Determine the (x, y) coordinate at the center of the cell enclosing the given text.  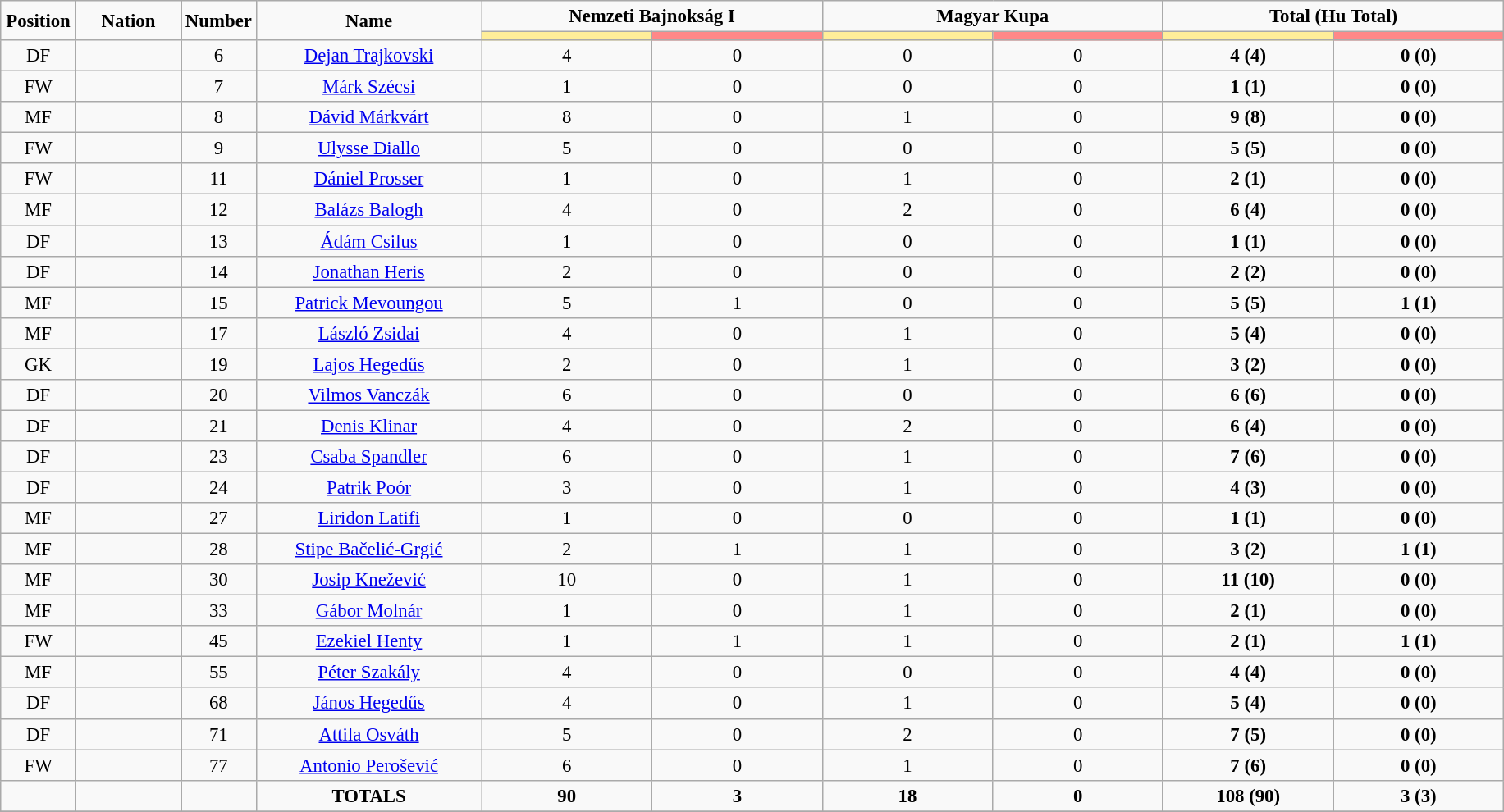
Dejan Trajkovski (369, 56)
13 (219, 241)
Position (39, 21)
23 (219, 457)
László Zsidai (369, 333)
6 (6) (1248, 395)
Antonio Perošević (369, 765)
Patrik Poór (369, 487)
45 (219, 641)
János Hegedűs (369, 704)
90 (567, 796)
GK (39, 364)
33 (219, 611)
12 (219, 210)
14 (219, 271)
27 (219, 518)
68 (219, 704)
18 (907, 796)
Total (Hu Total) (1333, 16)
4 (3) (1248, 487)
Gábor Molnár (369, 611)
Name (369, 21)
20 (219, 395)
Ezekiel Henty (369, 641)
11 (10) (1248, 580)
Csaba Spandler (369, 457)
Magyar Kupa (993, 16)
2 (2) (1248, 271)
55 (219, 673)
Stipe Bačelić-Grgić (369, 550)
7 (5) (1248, 734)
TOTALS (369, 796)
28 (219, 550)
21 (219, 426)
10 (567, 580)
9 (219, 148)
Josip Knežević (369, 580)
17 (219, 333)
Nemzeti Bajnokság I (651, 16)
24 (219, 487)
Dávid Márkvárt (369, 117)
Number (219, 21)
Nation (128, 21)
3 (3) (1419, 796)
Dániel Prosser (369, 180)
Ulysse Diallo (369, 148)
Liridon Latifi (369, 518)
Vilmos Vanczák (369, 395)
9 (8) (1248, 117)
15 (219, 303)
Patrick Mevoungou (369, 303)
108 (90) (1248, 796)
Balázs Balogh (369, 210)
Márk Szécsi (369, 87)
77 (219, 765)
Denis Klinar (369, 426)
71 (219, 734)
19 (219, 364)
Ádám Csilus (369, 241)
7 (219, 87)
Attila Osváth (369, 734)
30 (219, 580)
Lajos Hegedűs (369, 364)
11 (219, 180)
Péter Szakály (369, 673)
Jonathan Heris (369, 271)
